Capture the cell that displays the provided text and extract its (x, y) central coordinate. 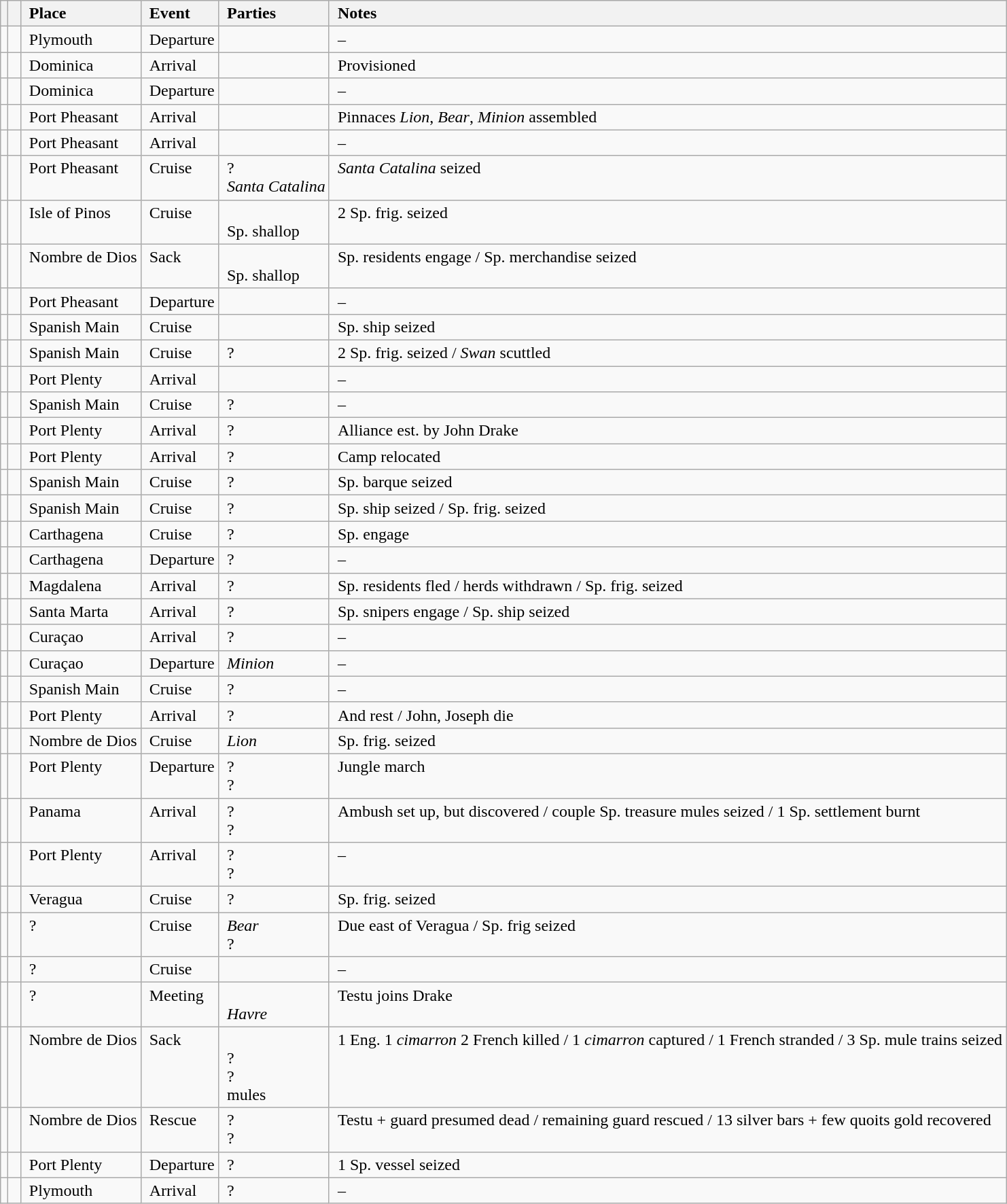
Provisioned (667, 65)
Parties (273, 14)
Jungle march (667, 776)
Event (179, 14)
Santa Marta (80, 612)
1 Sp. vessel seized (667, 1165)
Pinnaces Lion, Bear, Minion assembled (667, 117)
Place (80, 14)
Sp. residents engage / Sp. merchandise seized (667, 266)
Veragua (80, 900)
Meeting (179, 1004)
Sp. ship seized (667, 327)
2 Sp. frig. seized / Swan scuttled (667, 353)
? Santa Catalina (273, 178)
Isle of Pinos (80, 222)
1 Eng. 1 cimarron 2 French killed / 1 cimarron captured / 1 French stranded / 3 Sp. mule trains seized (667, 1067)
Panama (80, 819)
Sp. ship seized / Sp. frig. seized (667, 508)
2 Sp. frig. seized (667, 222)
? ? mules (273, 1067)
Sp. residents fled / herds withdrawn / Sp. frig. seized (667, 586)
Due east of Veragua / Sp. frig seized (667, 935)
Testu + guard presumed dead / remaining guard rescued / 13 silver bars + few quoits gold recovered (667, 1129)
Sp. snipers engage / Sp. ship seized (667, 612)
Testu joins Drake (667, 1004)
Magdalena (80, 586)
Rescue (179, 1129)
Havre (273, 1004)
Sp. engage (667, 534)
Ambush set up, but discovered / couple Sp. treasure mules seized / 1 Sp. settlement burnt (667, 819)
And rest / John, Joseph die (667, 715)
Bear ? (273, 935)
Camp relocated (667, 457)
Alliance est. by John Drake (667, 431)
Notes (667, 14)
Sp. barque seized (667, 482)
Minion (273, 663)
Santa Catalina seized (667, 178)
Lion (273, 741)
